Determine the (X, Y) coordinate at the center of the cell enclosing the given text.  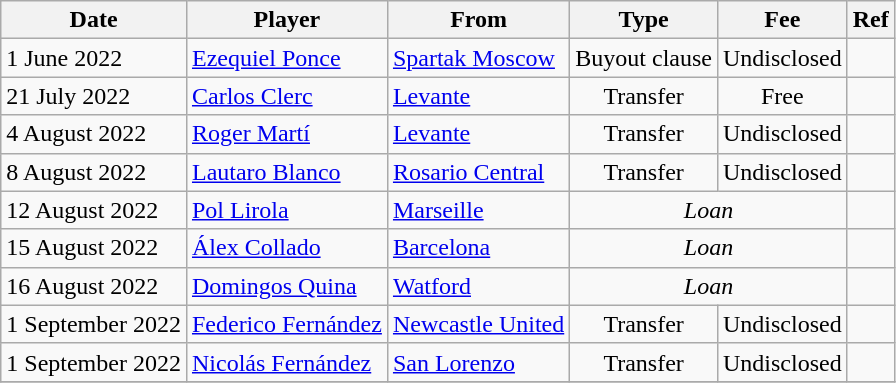
Domingos Quina (286, 286)
4 August 2022 (94, 134)
15 August 2022 (94, 248)
Player (286, 20)
San Lorenzo (478, 362)
Nicolás Fernández (286, 362)
Ezequiel Ponce (286, 58)
Spartak Moscow (478, 58)
1 June 2022 (94, 58)
Ref (870, 20)
21 July 2022 (94, 96)
8 August 2022 (94, 172)
From (478, 20)
Fee (782, 20)
Free (782, 96)
Newcastle United (478, 324)
Pol Lirola (286, 210)
Watford (478, 286)
Álex Collado (286, 248)
Barcelona (478, 248)
Marseille (478, 210)
Date (94, 20)
16 August 2022 (94, 286)
Type (644, 20)
Rosario Central (478, 172)
Buyout clause (644, 58)
Lautaro Blanco (286, 172)
12 August 2022 (94, 210)
Federico Fernández (286, 324)
Roger Martí (286, 134)
Carlos Clerc (286, 96)
